Return the (x, y) coordinate for the center point of the cell that contains the specified text.  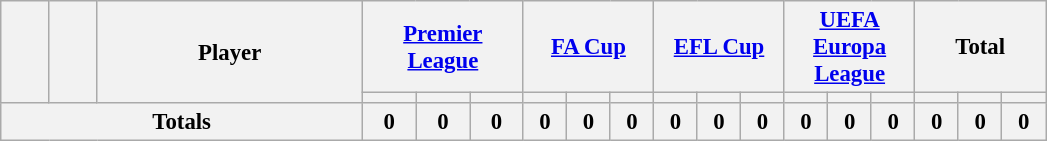
Total (980, 47)
Premier League (444, 47)
EFL Cup (720, 47)
FA Cup (588, 47)
UEFA Europa League (850, 47)
Player (230, 52)
Totals (182, 122)
